Search for the cell housing the specified text and yield its (x, y) center coordinate. 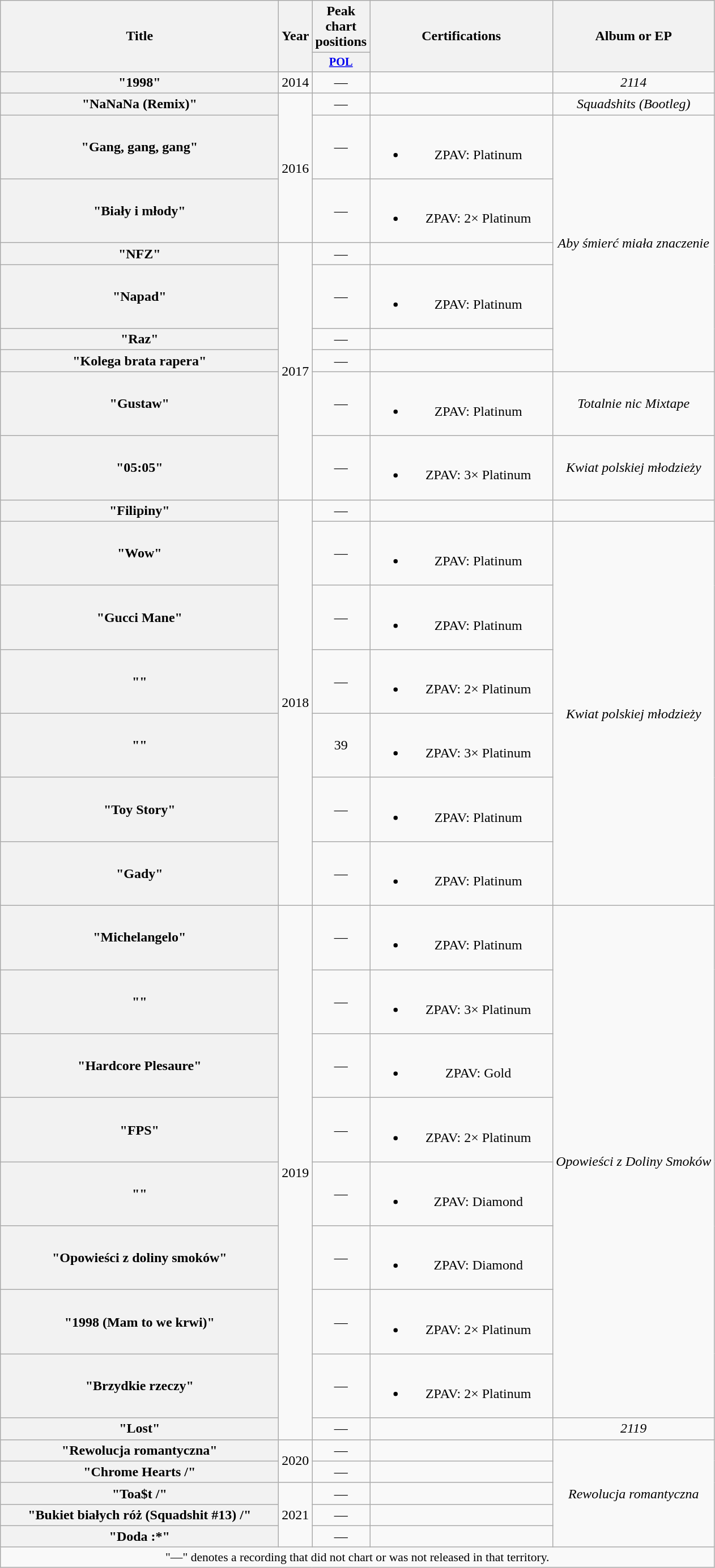
"05:05" (139, 468)
"Toa$t /" (139, 1493)
"Chrome Hearts /" (139, 1472)
"Michelangelo" (139, 938)
"NaNaNa (Remix)" (139, 104)
2021 (296, 1515)
"Gucci Mane" (139, 617)
2017 (296, 372)
"Rewolucja romantyczna" (139, 1450)
"Doda :*" (139, 1536)
"Brzydkie rzeczy" (139, 1386)
Squadshits (Bootleg) (633, 104)
39 (341, 745)
Opowieści z Doliny Smoków (633, 1162)
"Gustaw" (139, 403)
Album or EP (633, 36)
2020 (296, 1461)
Year (296, 36)
2019 (296, 1173)
"Biały i młody" (139, 211)
"Raz" (139, 339)
"1998" (139, 82)
"Gang, gang, gang" (139, 147)
"Hardcore Plesaure" (139, 1066)
"Bukiet białych róż (Squadshit #13) /" (139, 1515)
"Napad" (139, 297)
"Opowieści z doliny smoków" (139, 1258)
Certifications (461, 36)
2114 (633, 82)
2014 (296, 82)
"1998 (Mam to we krwi)" (139, 1322)
"Lost" (139, 1429)
Rewolucja romantyczna (633, 1493)
"NFZ" (139, 254)
"FPS" (139, 1130)
Title (139, 36)
"Gady" (139, 874)
2119 (633, 1429)
"Kolega brata rapera" (139, 361)
"Toy Story" (139, 809)
Totalnie nic Mixtape (633, 403)
2018 (296, 702)
Peak chart positions (341, 27)
"Wow" (139, 553)
"—" denotes a recording that did not chart or was not released in that territory. (357, 1557)
"Filipiny" (139, 510)
ZPAV: Gold (461, 1066)
POL (341, 62)
2016 (296, 168)
Aby śmierć miała znaczenie (633, 244)
